Find where the given text appears and provide that cell's center as (X, Y) coordinate. 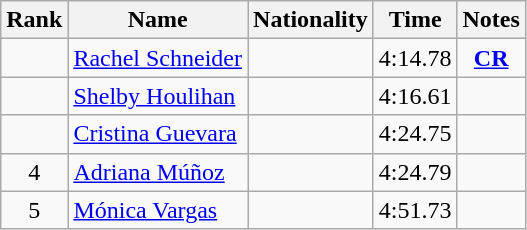
4:24.79 (415, 172)
4:14.78 (415, 58)
Rachel Schneider (158, 58)
Adriana Múñoz (158, 172)
Rank (34, 20)
4:51.73 (415, 210)
5 (34, 210)
4:24.75 (415, 134)
Nationality (311, 20)
4:16.61 (415, 96)
CR (491, 58)
Mónica Vargas (158, 210)
Cristina Guevara (158, 134)
Time (415, 20)
Notes (491, 20)
Shelby Houlihan (158, 96)
4 (34, 172)
Name (158, 20)
